Search for the cell housing the specified text and yield its [x, y] center coordinate. 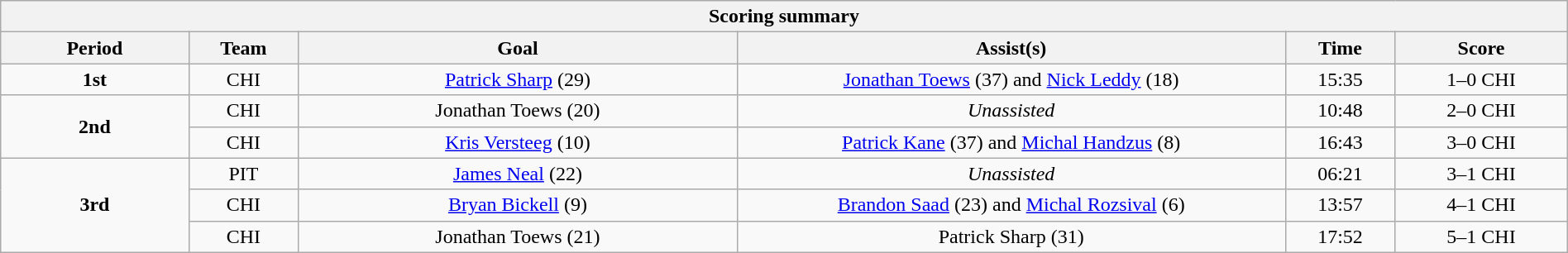
Patrick Sharp (31) [1011, 236]
1st [94, 79]
4–1 CHI [1481, 205]
2nd [94, 126]
3rd [94, 205]
Goal [518, 48]
Patrick Kane (37) and Michal Handzus (8) [1011, 142]
3–1 CHI [1481, 174]
Score [1481, 48]
06:21 [1340, 174]
15:35 [1340, 79]
2–0 CHI [1481, 111]
3–0 CHI [1481, 142]
Time [1340, 48]
Jonathan Toews (20) [518, 111]
Jonathan Toews (37) and Nick Leddy (18) [1011, 79]
Bryan Bickell (9) [518, 205]
James Neal (22) [518, 174]
PIT [243, 174]
10:48 [1340, 111]
Patrick Sharp (29) [518, 79]
Kris Versteeg (10) [518, 142]
13:57 [1340, 205]
Period [94, 48]
Jonathan Toews (21) [518, 236]
5–1 CHI [1481, 236]
Brandon Saad (23) and Michal Rozsival (6) [1011, 205]
Assist(s) [1011, 48]
Scoring summary [784, 17]
17:52 [1340, 236]
Team [243, 48]
1–0 CHI [1481, 79]
16:43 [1340, 142]
